Scan for the cell matching the given text and deliver its (X, Y) coordinate at center. 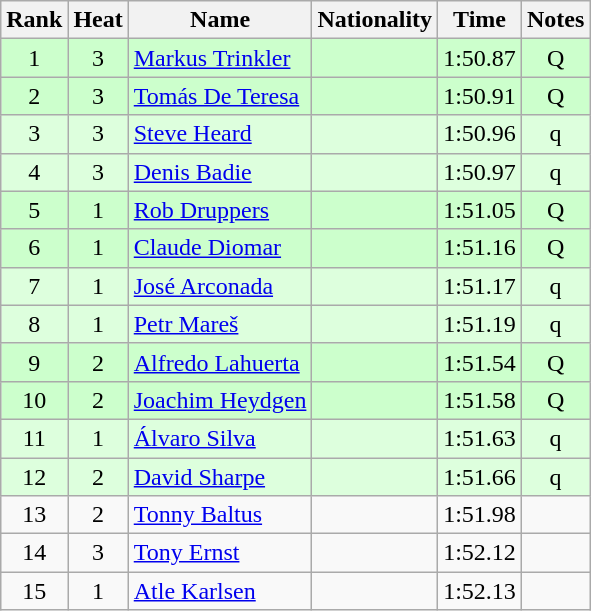
1:51.19 (480, 324)
David Sharpe (220, 477)
1:50.87 (480, 58)
Álvaro Silva (220, 438)
1:51.66 (480, 477)
1:50.97 (480, 172)
Rob Druppers (220, 210)
Tomás De Teresa (220, 96)
5 (34, 210)
José Arconada (220, 286)
1:51.17 (480, 286)
1:51.98 (480, 515)
Claude Diomar (220, 248)
1:51.16 (480, 248)
14 (34, 553)
13 (34, 515)
Name (220, 20)
1:51.58 (480, 400)
1:52.13 (480, 591)
Time (480, 20)
1:51.05 (480, 210)
6 (34, 248)
Denis Badie (220, 172)
8 (34, 324)
Nationality (375, 20)
11 (34, 438)
9 (34, 362)
1:52.12 (480, 553)
Rank (34, 20)
Notes (555, 20)
15 (34, 591)
12 (34, 477)
Petr Mareš (220, 324)
7 (34, 286)
Atle Karlsen (220, 591)
Joachim Heydgen (220, 400)
Tony Ernst (220, 553)
Steve Heard (220, 134)
Heat (98, 20)
1:50.91 (480, 96)
1:50.96 (480, 134)
Markus Trinkler (220, 58)
1:51.54 (480, 362)
1:51.63 (480, 438)
10 (34, 400)
4 (34, 172)
Tonny Baltus (220, 515)
Alfredo Lahuerta (220, 362)
